Return (X, Y) of the center of cell containing provided text 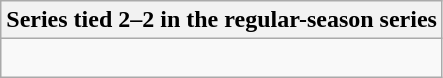
Series tied 2–2 in the regular-season series (222, 20)
